Find where the given text appears and provide that cell's center as (X, Y) coordinate. 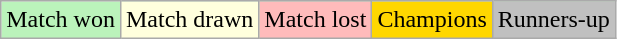
Runners-up (554, 20)
Match lost (316, 20)
Champions (432, 20)
Match drawn (189, 20)
Match won (61, 20)
